Pinpoint the cell where the given text exists, returning its [X, Y] midpoint coordinate. 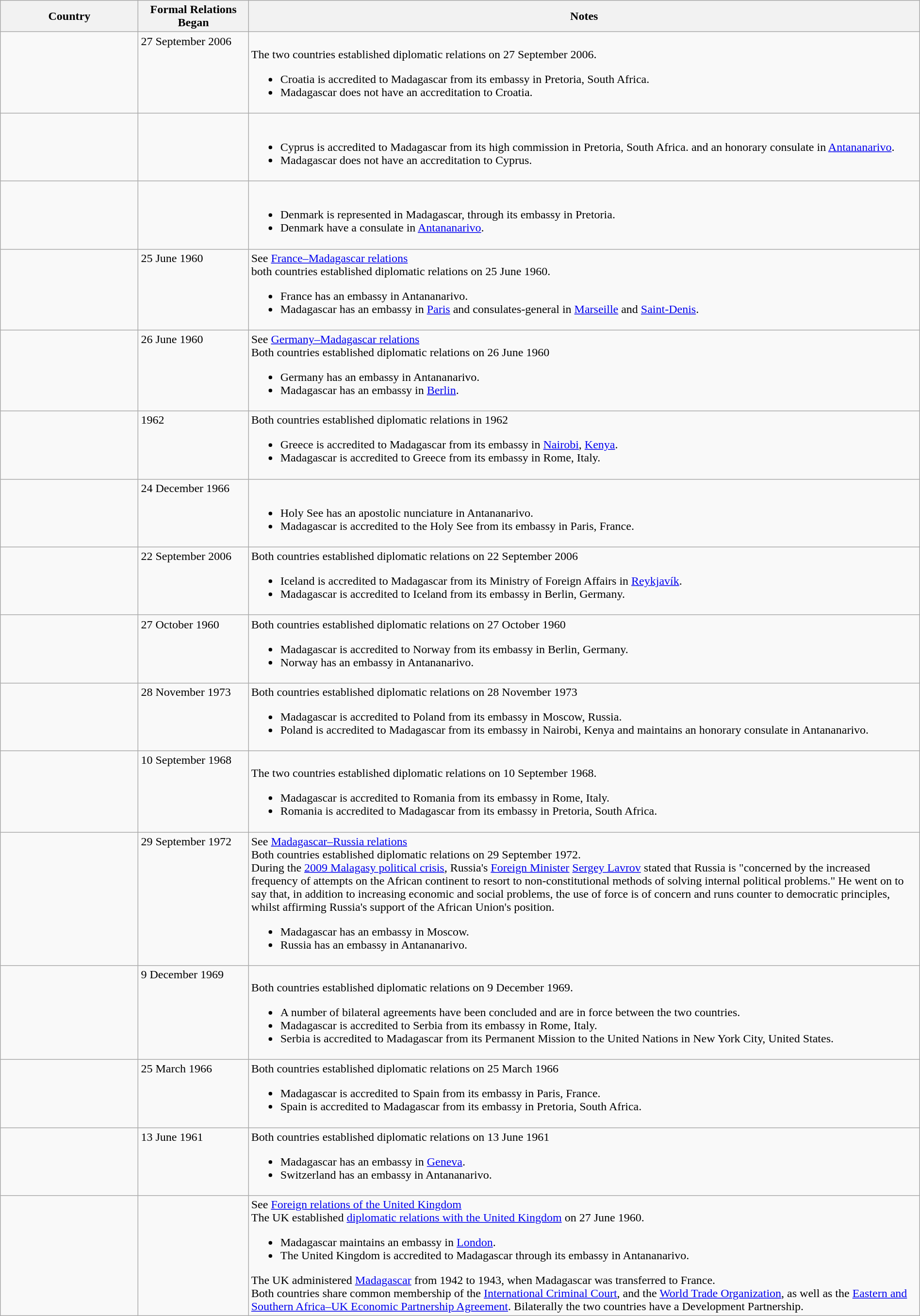
27 September 2006 [193, 73]
Country [69, 16]
Holy See has an apostolic nunciature in Antananarivo.Madagascar is accredited to the Holy See from its embassy in Paris, France. [584, 513]
26 June 1960 [193, 371]
22 September 2006 [193, 581]
Notes [584, 16]
9 December 1969 [193, 1013]
Both countries established diplomatic relations on 13 June 1961Madagascar has an embassy in Geneva.Switzerland has an embassy in Antananarivo. [584, 1162]
28 November 1973 [193, 717]
24 December 1966 [193, 513]
25 March 1966 [193, 1094]
Denmark is represented in Madagascar, through its embassy in Pretoria.Denmark have a consulate in Antananarivo. [584, 215]
1962 [193, 445]
25 June 1960 [193, 289]
Formal Relations Began [193, 16]
27 October 1960 [193, 649]
13 June 1961 [193, 1162]
10 September 1968 [193, 791]
29 September 1972 [193, 899]
